Return the (x, y) coordinate for the center point of the cell that contains the specified text.  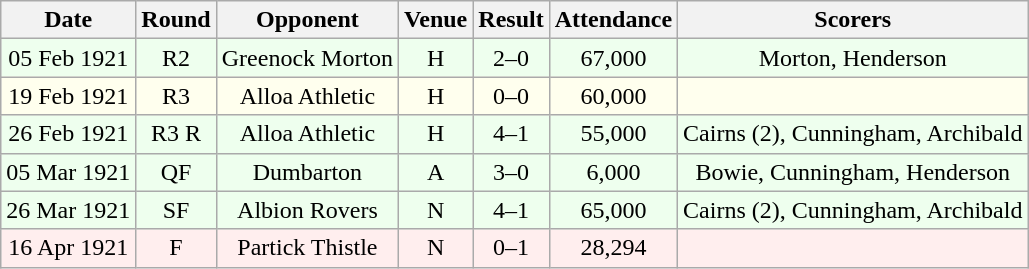
Opponent (307, 20)
Result (511, 20)
6,000 (613, 172)
05 Mar 1921 (68, 172)
Partick Thistle (307, 248)
Attendance (613, 20)
28,294 (613, 248)
19 Feb 1921 (68, 96)
Scorers (853, 20)
SF (176, 210)
Dumbarton (307, 172)
R3 R (176, 134)
0–0 (511, 96)
16 Apr 1921 (68, 248)
QF (176, 172)
Albion Rovers (307, 210)
55,000 (613, 134)
A (436, 172)
Round (176, 20)
05 Feb 1921 (68, 58)
26 Mar 1921 (68, 210)
67,000 (613, 58)
60,000 (613, 96)
0–1 (511, 248)
2–0 (511, 58)
65,000 (613, 210)
R3 (176, 96)
Bowie, Cunningham, Henderson (853, 172)
R2 (176, 58)
Morton, Henderson (853, 58)
Date (68, 20)
F (176, 248)
Greenock Morton (307, 58)
3–0 (511, 172)
Venue (436, 20)
26 Feb 1921 (68, 134)
